Identify which cell holds the provided text, then report its (x, y) central coordinate. 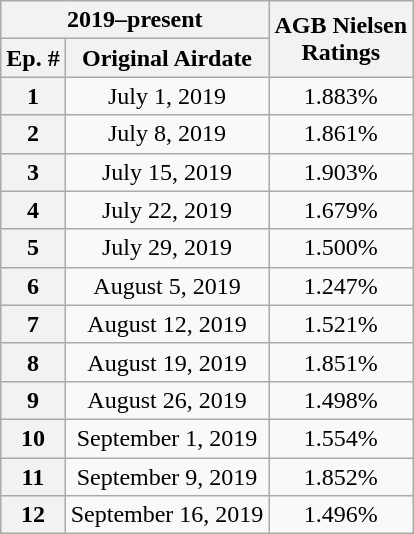
Original Airdate (167, 58)
10 (33, 438)
3 (33, 172)
August 5, 2019 (167, 286)
July 29, 2019 (167, 248)
1.498% (341, 400)
1 (33, 96)
1.851% (341, 362)
11 (33, 477)
July 22, 2019 (167, 210)
1.496% (341, 515)
September 9, 2019 (167, 477)
August 19, 2019 (167, 362)
5 (33, 248)
August 26, 2019 (167, 400)
September 1, 2019 (167, 438)
1.679% (341, 210)
2019–present (135, 20)
8 (33, 362)
Ep. # (33, 58)
1.903% (341, 172)
7 (33, 324)
1.521% (341, 324)
July 1, 2019 (167, 96)
1.861% (341, 134)
1.883% (341, 96)
1.247% (341, 286)
2 (33, 134)
6 (33, 286)
1.852% (341, 477)
July 15, 2019 (167, 172)
1.554% (341, 438)
4 (33, 210)
AGB NielsenRatings (341, 39)
August 12, 2019 (167, 324)
September 16, 2019 (167, 515)
July 8, 2019 (167, 134)
12 (33, 515)
9 (33, 400)
1.500% (341, 248)
